Detect which cell encompasses the target text, then output its (X, Y) center coordinate. 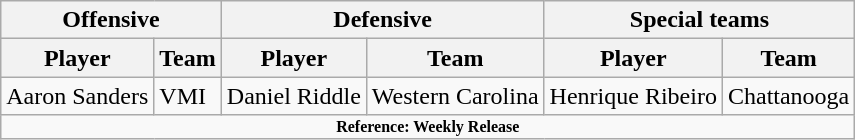
Chattanooga (788, 96)
VMI (188, 96)
Aaron Sanders (78, 96)
Special teams (700, 20)
Offensive (112, 20)
Defensive (382, 20)
Western Carolina (455, 96)
Daniel Riddle (294, 96)
Henrique Ribeiro (633, 96)
Reference: Weekly Release (428, 127)
